Capture the cell that displays the provided text and extract its [x, y] central coordinate. 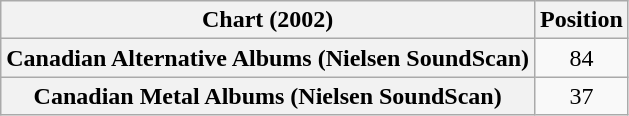
Canadian Alternative Albums (Nielsen SoundScan) [268, 58]
Canadian Metal Albums (Nielsen SoundScan) [268, 96]
84 [582, 58]
Chart (2002) [268, 20]
Position [582, 20]
37 [582, 96]
